Scan for the cell matching the given text and deliver its [X, Y] coordinate at center. 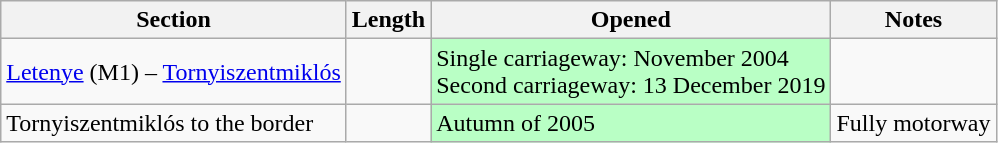
Fully motorway [914, 123]
Notes [914, 20]
Opened [631, 20]
Letenye (M1) – Tornyiszentmiklós [174, 72]
Single carriageway: November 2004Second carriageway: 13 December 2019 [631, 72]
Autumn of 2005 [631, 123]
Section [174, 20]
Length [388, 20]
Tornyiszentmiklós to the border [174, 123]
